From the cell containing the given text, extract its center point as [x, y] coordinate. 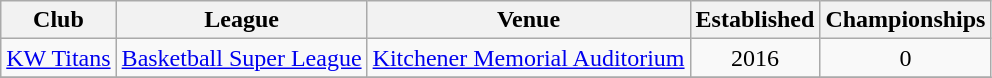
Established [755, 20]
0 [906, 58]
Championships [906, 20]
2016 [755, 58]
KW Titans [58, 58]
League [242, 20]
Venue [528, 20]
Basketball Super League [242, 58]
Kitchener Memorial Auditorium [528, 58]
Club [58, 20]
